Return the [X, Y] coordinate for the center point of the cell that contains the specified text.  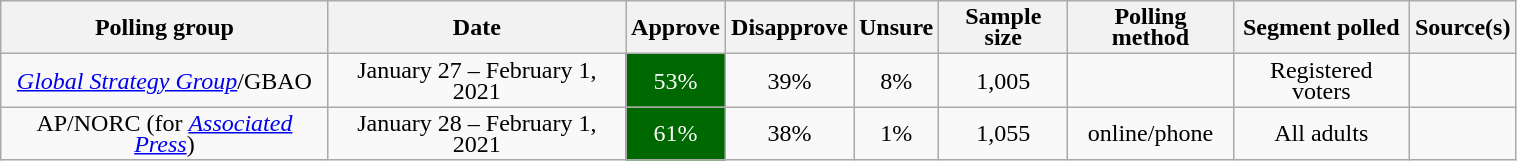
Date [476, 28]
All adults [1321, 134]
Sample size [1004, 28]
39% [790, 80]
Polling method [1150, 28]
1% [896, 134]
January 28 – February 1, 2021 [476, 134]
Segment polled [1321, 28]
Registered voters [1321, 80]
8% [896, 80]
Source(s) [1462, 28]
Approve [676, 28]
61% [676, 134]
Polling group [164, 28]
Disapprove [790, 28]
38% [790, 134]
January 27 – February 1, 2021 [476, 80]
1,055 [1004, 134]
Unsure [896, 28]
53% [676, 80]
Global Strategy Group/GBAO [164, 80]
AP/NORC (for Associated Press) [164, 134]
1,005 [1004, 80]
online/phone [1150, 134]
